Identify which cell holds the provided text, then report its [x, y] central coordinate. 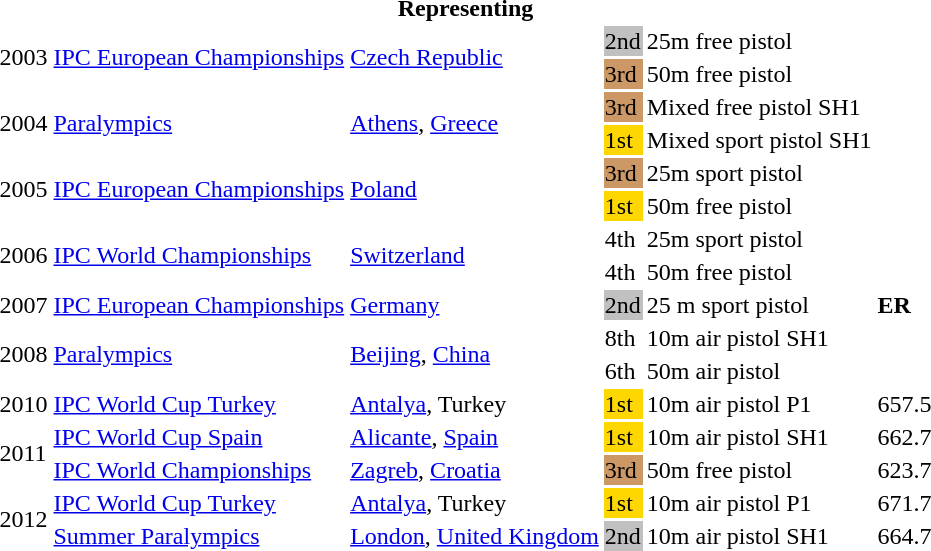
Zagreb, Croatia [475, 470]
IPC World Cup Spain [199, 437]
25 m sport pistol [759, 305]
Switzerland [475, 256]
Czech Republic [475, 58]
Beijing, China [475, 354]
25m free pistol [759, 41]
Germany [475, 305]
Mixed sport pistol SH1 [759, 140]
50m air pistol [759, 371]
Summer Paralympics [199, 536]
Athens, Greece [475, 124]
Poland [475, 190]
Mixed free pistol SH1 [759, 107]
Alicante, Spain [475, 437]
London, United Kingdom [475, 536]
8th [622, 338]
6th [622, 371]
